Pinpoint the cell where the given text exists, returning its (x, y) midpoint coordinate. 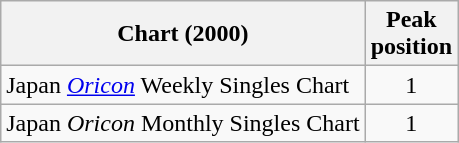
Japan Oricon Weekly Singles Chart (183, 85)
Japan Oricon Monthly Singles Chart (183, 123)
Chart (2000) (183, 34)
Peakposition (411, 34)
